Return the [X, Y] coordinate for the center point of the cell that contains the specified text.  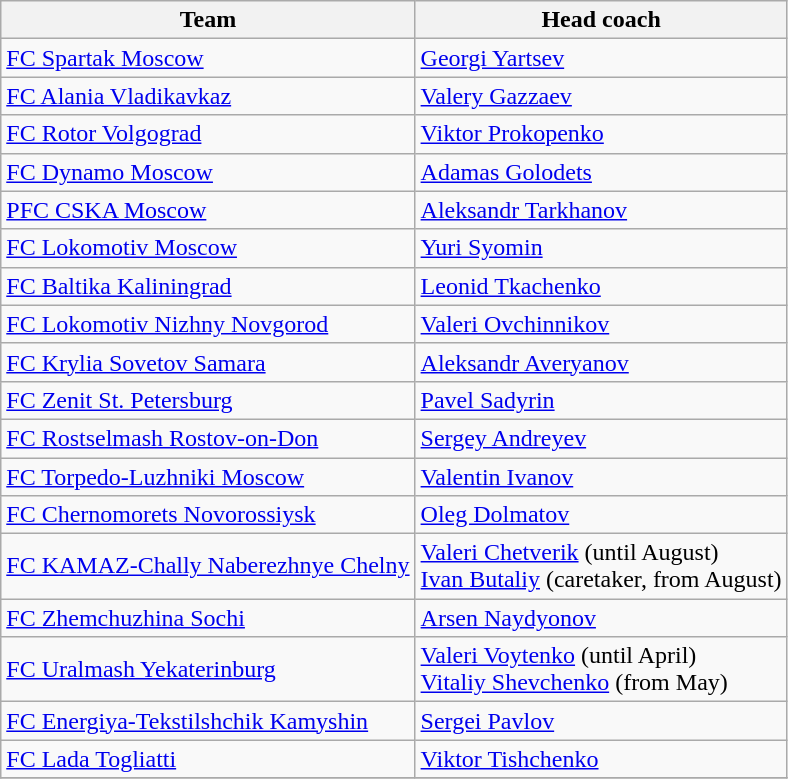
Leonid Tkachenko [601, 286]
Valery Gazzaev [601, 96]
Valentin Ivanov [601, 477]
Arsen Naydyonov [601, 618]
FC Lokomotiv Nizhny Novgorod [208, 324]
Viktor Prokopenko [601, 134]
Sergei Pavlov [601, 721]
FC Dynamo Moscow [208, 172]
Pavel Sadyrin [601, 400]
Valeri Chetverik (until August)Ivan Butaliy (caretaker, from August) [601, 566]
FC Energiya-Tekstilshchik Kamyshin [208, 721]
FC Alania Vladikavkaz [208, 96]
FC Torpedo-Luzhniki Moscow [208, 477]
FC Baltika Kaliningrad [208, 286]
FC Uralmash Yekaterinburg [208, 670]
FC Spartak Moscow [208, 58]
Oleg Dolmatov [601, 515]
Viktor Tishchenko [601, 759]
Valeri Ovchinnikov [601, 324]
Head coach [601, 20]
Valeri Voytenko (until April)Vitaliy Shevchenko (from May) [601, 670]
FC Rostselmash Rostov-on-Don [208, 438]
PFC CSKA Moscow [208, 210]
Aleksandr Tarkhanov [601, 210]
FC Lokomotiv Moscow [208, 248]
FC Chernomorets Novorossiysk [208, 515]
Aleksandr Averyanov [601, 362]
Georgi Yartsev [601, 58]
Yuri Syomin [601, 248]
Sergey Andreyev [601, 438]
FC Zhemchuzhina Sochi [208, 618]
FC KAMAZ-Chally Naberezhnye Chelny [208, 566]
FC Lada Togliatti [208, 759]
Adamas Golodets [601, 172]
Team [208, 20]
FC Zenit St. Petersburg [208, 400]
FC Krylia Sovetov Samara [208, 362]
FC Rotor Volgograd [208, 134]
